Find where the given text appears and provide that cell's center as (X, Y) coordinate. 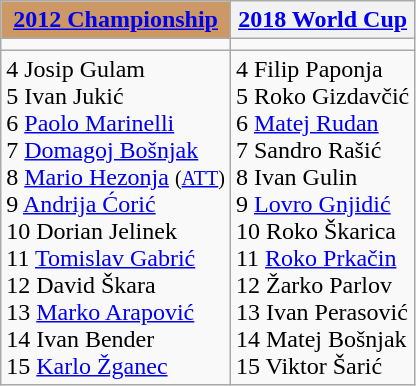
2018 World Cup (322, 20)
2012 Championship (116, 20)
